Output the (x, y) coordinate of the center of the cell containing the given text.  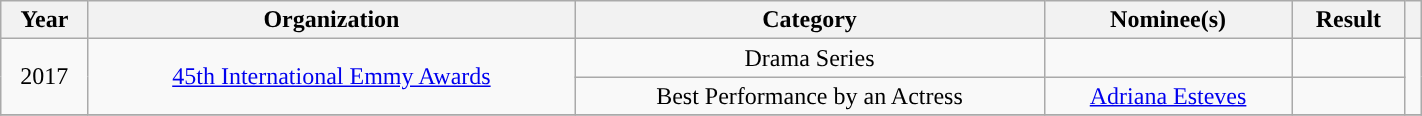
Adriana Esteves (1168, 96)
Year (44, 20)
2017 (44, 77)
Category (810, 20)
45th International Emmy Awards (332, 77)
Nominee(s) (1168, 20)
Result (1348, 20)
Drama Series (810, 58)
Organization (332, 20)
Best Performance by an Actress (810, 96)
